Output the [x, y] coordinate of the center of the cell containing the given text.  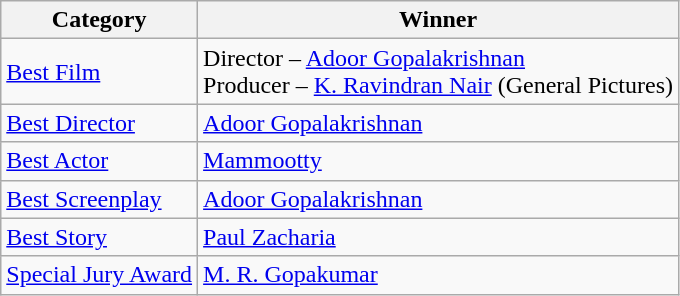
Best Screenplay [100, 199]
Best Actor [100, 161]
Category [100, 20]
Best Film [100, 72]
Best Story [100, 237]
Paul Zacharia [438, 237]
Best Director [100, 123]
Winner [438, 20]
Director – Adoor GopalakrishnanProducer – K. Ravindran Nair (General Pictures) [438, 72]
Mammootty [438, 161]
M. R. Gopakumar [438, 275]
Special Jury Award [100, 275]
